Scan for the cell matching the given text and deliver its [x, y] coordinate at center. 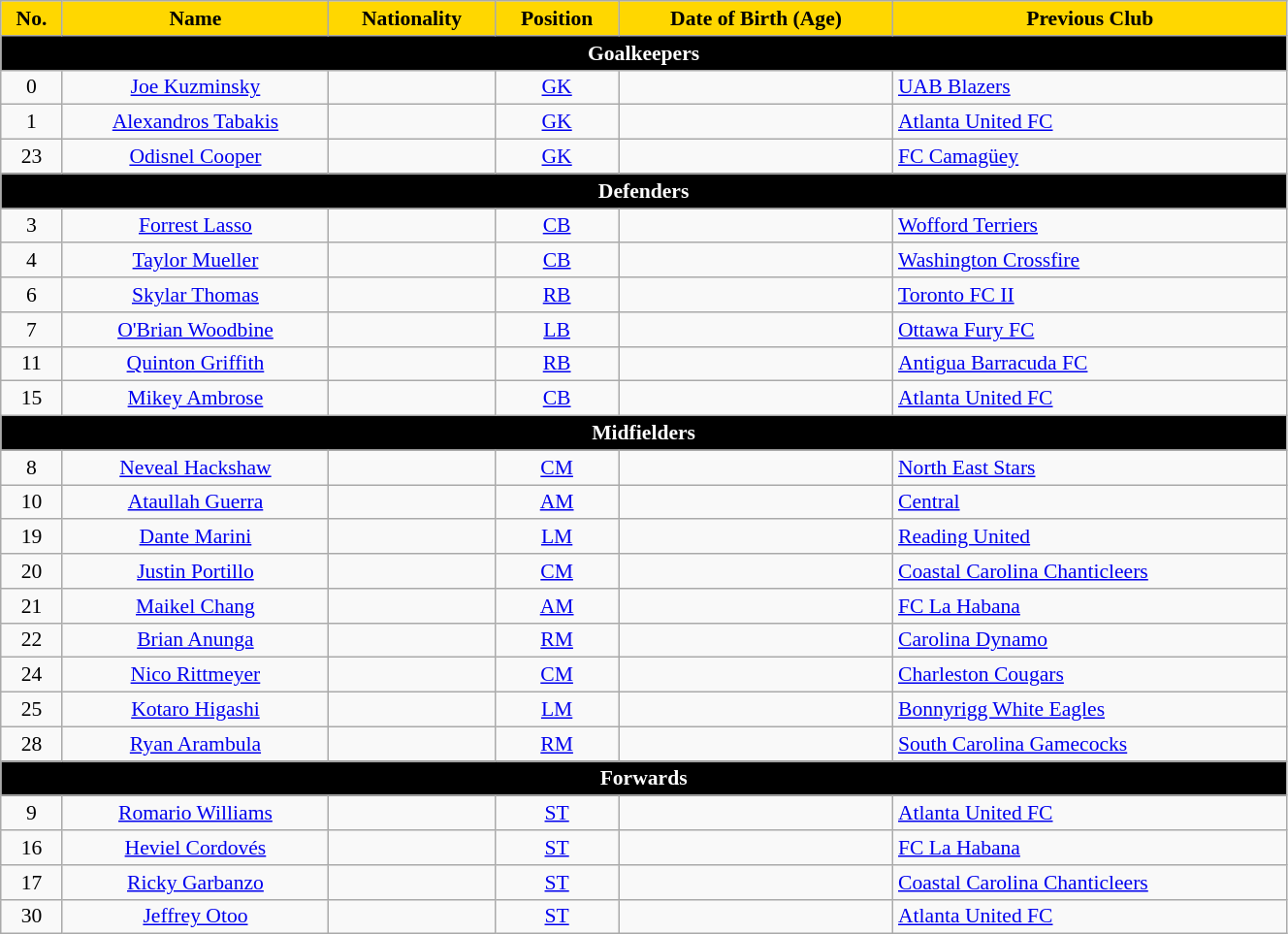
8 [31, 467]
28 [31, 744]
Forrest Lasso [196, 226]
22 [31, 640]
Taylor Mueller [196, 261]
16 [31, 848]
Dante Marini [196, 537]
UAB Blazers [1090, 87]
Odisnel Cooper [196, 157]
FC Camagüey [1090, 157]
Mikey Ambrose [196, 399]
Maikel Chang [196, 606]
7 [31, 330]
15 [31, 399]
20 [31, 571]
South Carolina Gamecocks [1090, 744]
Wofford Terriers [1090, 226]
Defenders [644, 191]
Reading United [1090, 537]
Quinton Griffith [196, 364]
17 [31, 883]
Antigua Barracuda FC [1090, 364]
Ryan Arambula [196, 744]
25 [31, 710]
Nico Rittmeyer [196, 675]
Ottawa Fury FC [1090, 330]
1 [31, 122]
Ricky Garbanzo [196, 883]
O'Brian Woodbine [196, 330]
Nationality [411, 18]
19 [31, 537]
Carolina Dynamo [1090, 640]
Goalkeepers [644, 53]
LB [557, 330]
10 [31, 502]
Charleston Cougars [1090, 675]
9 [31, 814]
3 [31, 226]
Midfielders [644, 434]
Justin Portillo [196, 571]
Washington Crossfire [1090, 261]
Kotaro Higashi [196, 710]
Previous Club [1090, 18]
Forwards [644, 779]
Jeffrey Otoo [196, 917]
Central [1090, 502]
Bonnyrigg White Eagles [1090, 710]
Heviel Cordovés [196, 848]
11 [31, 364]
Joe Kuzminsky [196, 87]
21 [31, 606]
Alexandros Tabakis [196, 122]
Toronto FC II [1090, 295]
Neveal Hackshaw [196, 467]
Brian Anunga [196, 640]
6 [31, 295]
0 [31, 87]
30 [31, 917]
Romario Williams [196, 814]
Name [196, 18]
24 [31, 675]
Date of Birth (Age) [757, 18]
4 [31, 261]
Ataullah Guerra [196, 502]
Skylar Thomas [196, 295]
No. [31, 18]
23 [31, 157]
Position [557, 18]
North East Stars [1090, 467]
